Provide the [X, Y] coordinate of the cell's center where the given text is located.  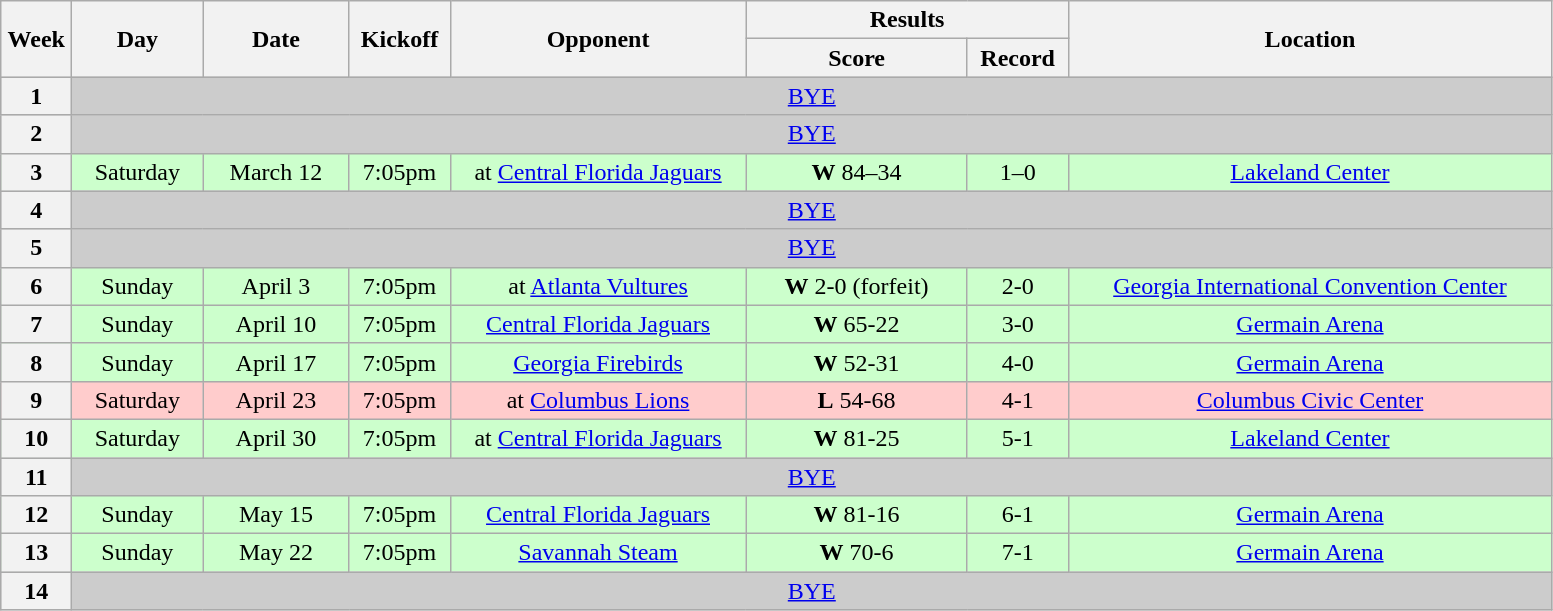
14 [36, 591]
W 81-25 [856, 438]
5-1 [1018, 438]
W 81-16 [856, 515]
7 [36, 324]
April 30 [276, 438]
6 [36, 286]
3 [36, 172]
Record [1018, 58]
March 12 [276, 172]
at Columbus Lions [598, 400]
7-1 [1018, 553]
2-0 [1018, 286]
3-0 [1018, 324]
Savannah Steam [598, 553]
Day [138, 39]
2 [36, 134]
April 10 [276, 324]
April 17 [276, 362]
April 3 [276, 286]
4-0 [1018, 362]
April 23 [276, 400]
Location [1310, 39]
May 15 [276, 515]
8 [36, 362]
W 84–34 [856, 172]
May 22 [276, 553]
Results [907, 20]
Georgia International Convention Center [1310, 286]
1–0 [1018, 172]
Week [36, 39]
Score [856, 58]
W 65-22 [856, 324]
W 52-31 [856, 362]
4-1 [1018, 400]
9 [36, 400]
Georgia Firebirds [598, 362]
11 [36, 477]
10 [36, 438]
Columbus Civic Center [1310, 400]
W 70-6 [856, 553]
12 [36, 515]
L 54-68 [856, 400]
W 2-0 (forfeit) [856, 286]
Date [276, 39]
Opponent [598, 39]
at Atlanta Vultures [598, 286]
13 [36, 553]
1 [36, 96]
5 [36, 248]
6-1 [1018, 515]
Kickoff [400, 39]
4 [36, 210]
